Detect which cell encompasses the target text, then output its (x, y) center coordinate. 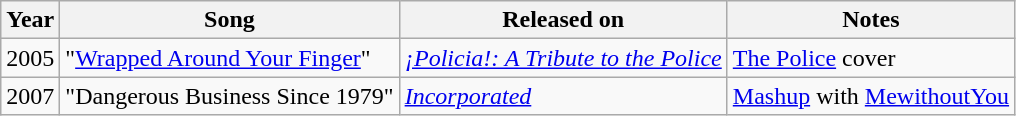
2005 (30, 58)
Released on (563, 20)
Notes (870, 20)
Song (230, 20)
Mashup with MewithoutYou (870, 96)
Incorporated (563, 96)
Year (30, 20)
2007 (30, 96)
"Wrapped Around Your Finger" (230, 58)
"Dangerous Business Since 1979" (230, 96)
¡Policia!: A Tribute to the Police (563, 58)
The Police cover (870, 58)
